Output the (x, y) coordinate of the center of the cell containing the given text.  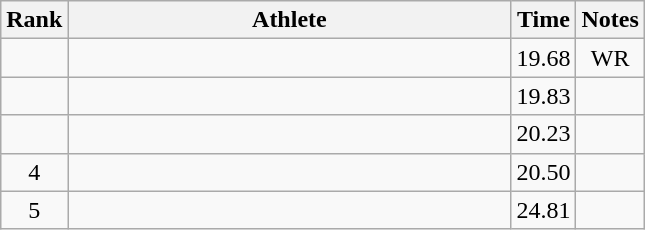
Athlete (290, 20)
Time (544, 20)
19.68 (544, 58)
20.23 (544, 134)
Rank (34, 20)
20.50 (544, 172)
Notes (610, 20)
5 (34, 210)
WR (610, 58)
4 (34, 172)
24.81 (544, 210)
19.83 (544, 96)
